Extract the (X, Y) coordinate from the center of the cell holding the provided text.  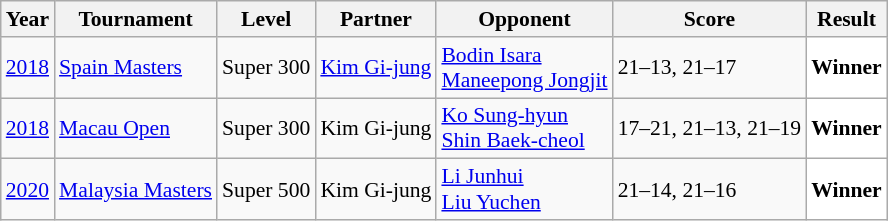
17–21, 21–13, 21–19 (710, 128)
Tournament (136, 19)
Score (710, 19)
Malaysia Masters (136, 190)
Year (28, 19)
21–13, 21–17 (710, 68)
21–14, 21–16 (710, 190)
Partner (376, 19)
Macau Open (136, 128)
Spain Masters (136, 68)
Level (266, 19)
2020 (28, 190)
Super 500 (266, 190)
Bodin Isara Maneepong Jongjit (524, 68)
Opponent (524, 19)
Ko Sung-hyun Shin Baek-cheol (524, 128)
Li Junhui Liu Yuchen (524, 190)
Result (846, 19)
